Scan for the cell matching the given text and deliver its [x, y] coordinate at center. 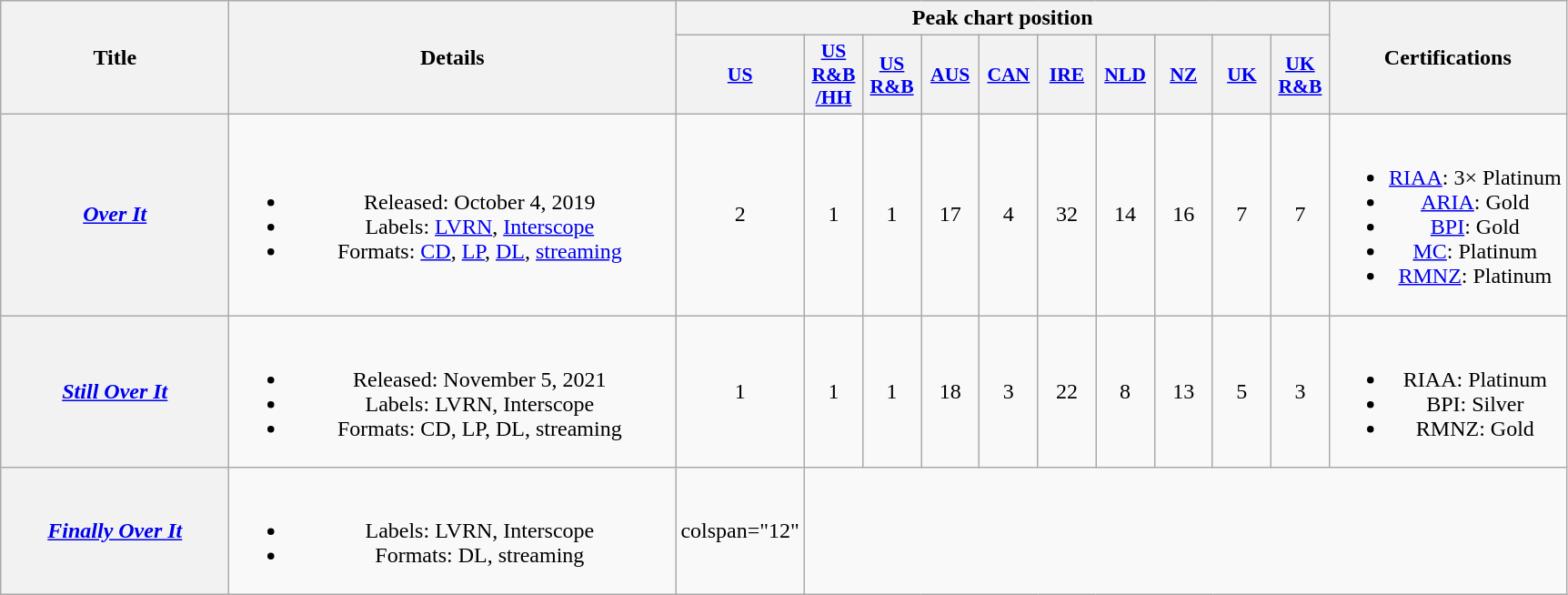
17 [950, 215]
Released: November 5, 2021Labels: LVRN, InterscopeFormats: CD, LP, DL, streaming [453, 391]
5 [1241, 391]
Over It [115, 215]
Released: October 4, 2019Labels: LVRN, InterscopeFormats: CD, LP, DL, streaming [453, 215]
CAN [1009, 75]
18 [950, 391]
13 [1183, 391]
RIAA: 3× PlatinumARIA: GoldBPI: GoldMC: PlatinumRMNZ: Platinum [1448, 215]
2 [740, 215]
UKR&B [1300, 75]
Labels: LVRN, InterscopeFormats: DL, streaming [453, 531]
USR&B [892, 75]
14 [1125, 215]
Title [115, 58]
16 [1183, 215]
4 [1009, 215]
Details [453, 58]
32 [1067, 215]
colspan="12" [740, 531]
22 [1067, 391]
NZ [1183, 75]
8 [1125, 391]
Certifications [1448, 58]
Still Over It [115, 391]
Peak chart position [1002, 18]
Finally Over It [115, 531]
US [740, 75]
AUS [950, 75]
USR&B/HH [833, 75]
RIAA: PlatinumBPI: SilverRMNZ: Gold [1448, 391]
UK [1241, 75]
IRE [1067, 75]
NLD [1125, 75]
